Return the [X, Y] coordinate for the center point of the cell that contains the specified text.  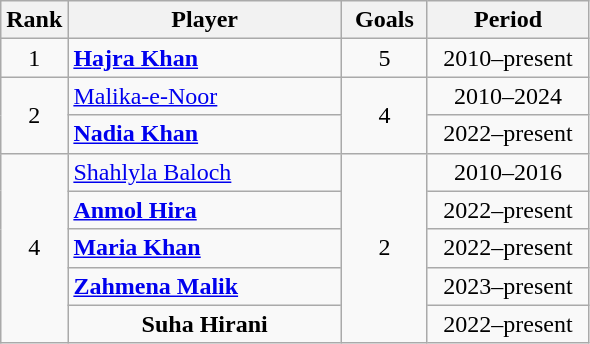
Suha Hirani [205, 324]
Nadia Khan [205, 134]
Period [508, 20]
Rank [34, 20]
5 [384, 58]
2023–present [508, 286]
Goals [384, 20]
Hajra Khan [205, 58]
Player [205, 20]
Maria Khan [205, 248]
2010–present [508, 58]
Anmol Hira [205, 210]
1 [34, 58]
2010–2016 [508, 172]
Malika-e-Noor [205, 96]
2010–2024 [508, 96]
Shahlyla Baloch [205, 172]
Zahmena Malik [205, 286]
